Capture the cell that displays the provided text and extract its [X, Y] central coordinate. 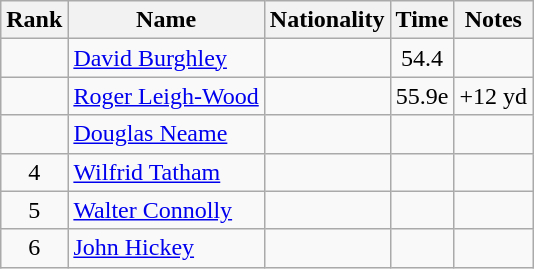
Name [166, 20]
55.9e [422, 96]
Walter Connolly [166, 210]
6 [34, 248]
Notes [494, 20]
Time [422, 20]
54.4 [422, 58]
5 [34, 210]
Roger Leigh-Wood [166, 96]
Nationality [327, 20]
John Hickey [166, 248]
Rank [34, 20]
4 [34, 172]
David Burghley [166, 58]
Douglas Neame [166, 134]
Wilfrid Tatham [166, 172]
+12 yd [494, 96]
